Capture the cell that displays the provided text and extract its [x, y] central coordinate. 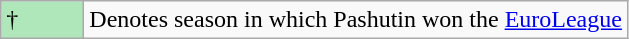
Denotes season in which Pashutin won the EuroLeague [356, 20]
† [42, 20]
